Identify which cell holds the provided text, then report its [X, Y] central coordinate. 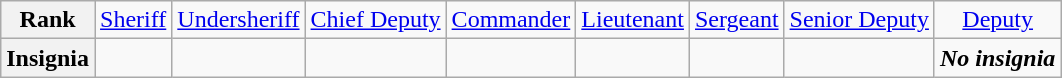
Sergeant [736, 20]
Rank [48, 20]
Deputy [997, 20]
No insignia [997, 58]
Insignia [48, 58]
Sheriff [134, 20]
Senior Deputy [859, 20]
Commander [511, 20]
Undersheriff [238, 20]
Lieutenant [633, 20]
Chief Deputy [376, 20]
